Output the (x, y) coordinate of the center of the cell containing the given text.  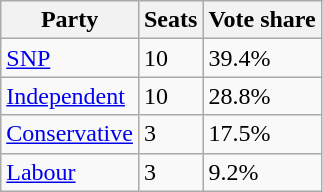
SNP (70, 58)
Seats (170, 20)
17.5% (262, 134)
39.4% (262, 58)
28.8% (262, 96)
Independent (70, 96)
Labour (70, 172)
Party (70, 20)
Conservative (70, 134)
Vote share (262, 20)
9.2% (262, 172)
